Scan for the cell matching the given text and deliver its [x, y] coordinate at center. 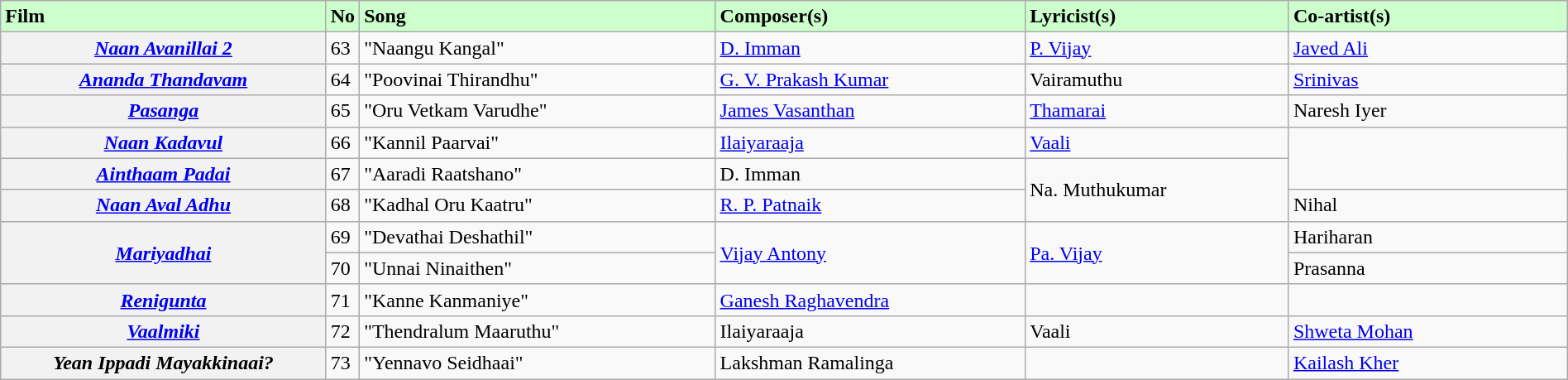
Thamarai [1158, 111]
Hariharan [1427, 237]
Ganesh Raghavendra [870, 300]
"Kannil Paarvai" [538, 142]
James Vasanthan [870, 111]
"Kanne Kanmaniye" [538, 300]
Javed Ali [1427, 48]
65 [342, 111]
"Poovinai Thirandhu" [538, 79]
Vairamuthu [1158, 79]
Pasanga [164, 111]
Vijay Antony [870, 253]
P. Vijay [1158, 48]
67 [342, 174]
72 [342, 331]
Kailash Kher [1427, 363]
69 [342, 237]
No [342, 17]
Na. Muthukumar [1158, 190]
Mariyadhai [164, 253]
Shweta Mohan [1427, 331]
Vaalmiki [164, 331]
"Oru Vetkam Varudhe" [538, 111]
Naan Kadavul [164, 142]
Renigunta [164, 300]
"Unnai Ninaithen" [538, 268]
71 [342, 300]
Ainthaam Padai [164, 174]
63 [342, 48]
Naan Aval Adhu [164, 205]
"Yennavo Seidhaai" [538, 363]
Pa. Vijay [1158, 253]
Lyricist(s) [1158, 17]
Ananda Thandavam [164, 79]
R. P. Patnaik [870, 205]
Composer(s) [870, 17]
Song [538, 17]
"Naangu Kangal" [538, 48]
66 [342, 142]
Prasanna [1427, 268]
"Aaradi Raatshano" [538, 174]
64 [342, 79]
Lakshman Ramalinga [870, 363]
Naresh Iyer [1427, 111]
Naan Avanillai 2 [164, 48]
70 [342, 268]
"Kadhal Oru Kaatru" [538, 205]
Nihal [1427, 205]
Yean Ippadi Mayakkinaai? [164, 363]
"Devathai Deshathil" [538, 237]
73 [342, 363]
Srinivas [1427, 79]
"Thendralum Maaruthu" [538, 331]
Co-artist(s) [1427, 17]
Film [164, 17]
68 [342, 205]
G. V. Prakash Kumar [870, 79]
